Identify which cell holds the provided text, then report its [X, Y] central coordinate. 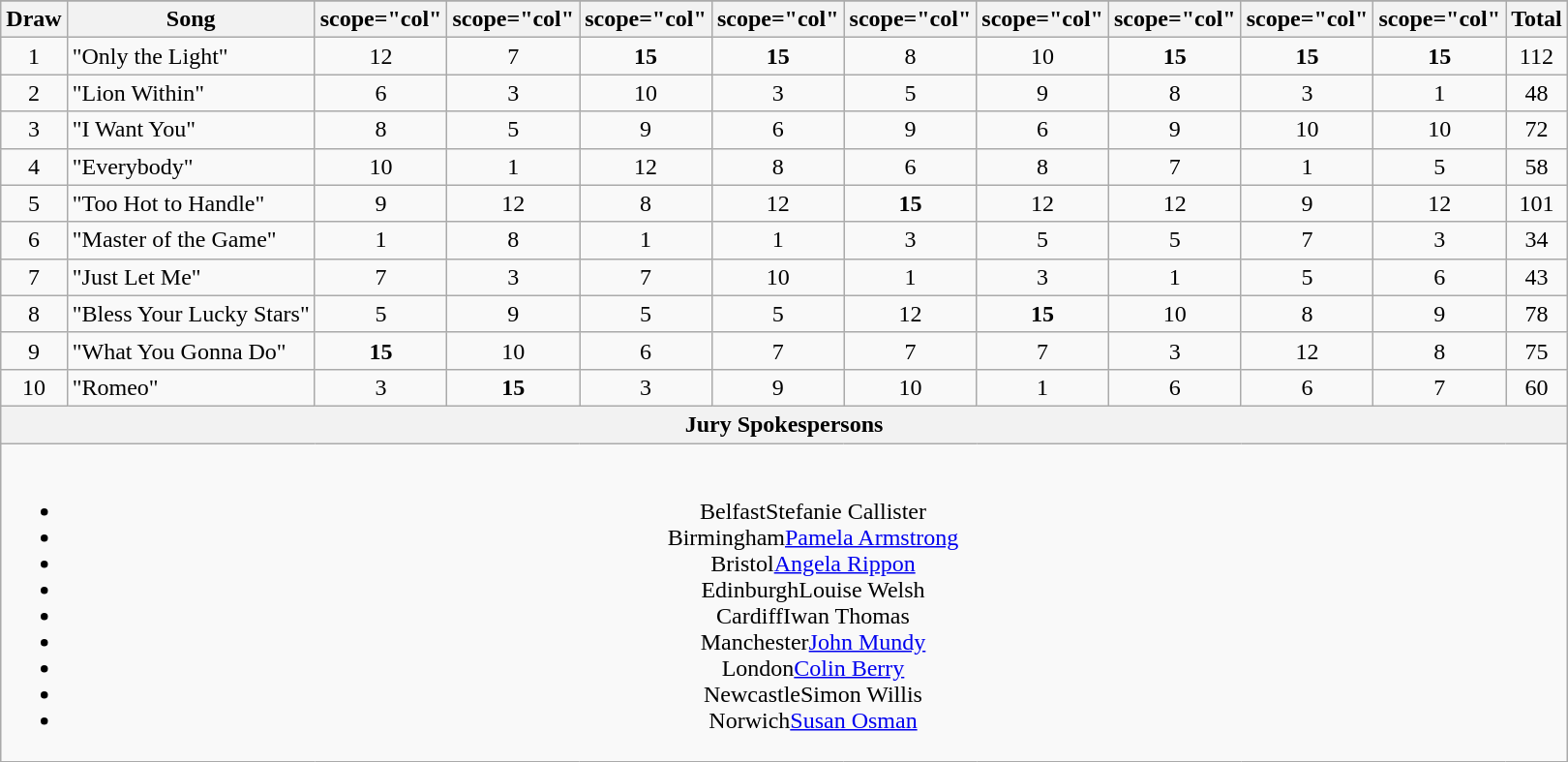
"Everybody" [191, 167]
Song [191, 19]
75 [1537, 351]
4 [34, 167]
2 [34, 93]
"Only the Light" [191, 56]
112 [1537, 56]
Total [1537, 19]
"Too Hot to Handle" [191, 203]
"I Want You" [191, 130]
"Just Let Me" [191, 277]
Draw [34, 19]
34 [1537, 240]
60 [1537, 387]
"Bless Your Lucky Stars" [191, 314]
"Master of the Game" [191, 240]
101 [1537, 203]
58 [1537, 167]
"What You Gonna Do" [191, 351]
78 [1537, 314]
"Romeo" [191, 387]
72 [1537, 130]
"Lion Within" [191, 93]
48 [1537, 93]
Jury Spokespersons [784, 424]
43 [1537, 277]
